Detect which cell encompasses the target text, then output its [X, Y] center coordinate. 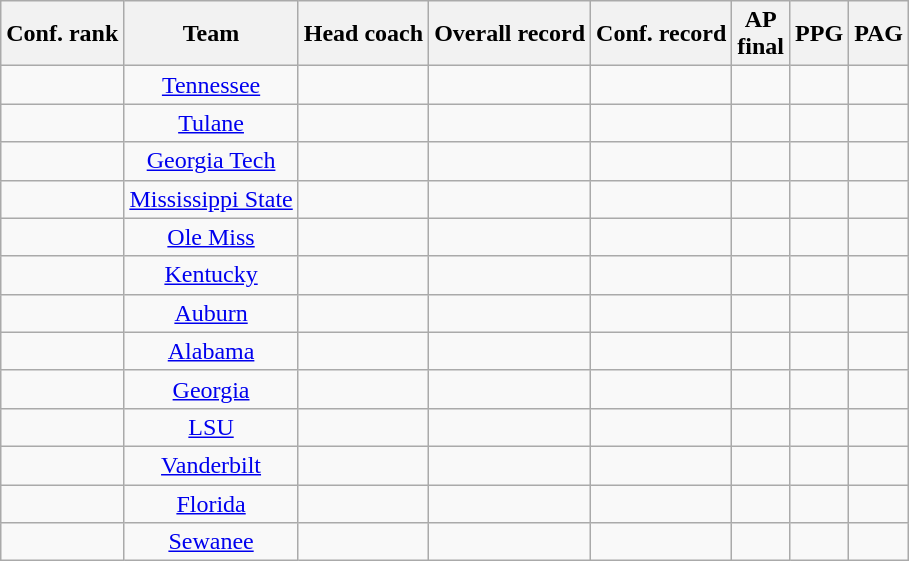
Overall record [510, 34]
Georgia [211, 389]
APfinal [761, 34]
LSU [211, 427]
Alabama [211, 351]
Ole Miss [211, 237]
Tulane [211, 123]
Kentucky [211, 275]
Team [211, 34]
Georgia Tech [211, 161]
Vanderbilt [211, 465]
Florida [211, 503]
PAG [879, 34]
Sewanee [211, 542]
Tennessee [211, 85]
Head coach [363, 34]
Auburn [211, 313]
Conf. record [662, 34]
PPG [820, 34]
Mississippi State [211, 199]
Conf. rank [62, 34]
